Find where the given text appears and provide that cell's center as (X, Y) coordinate. 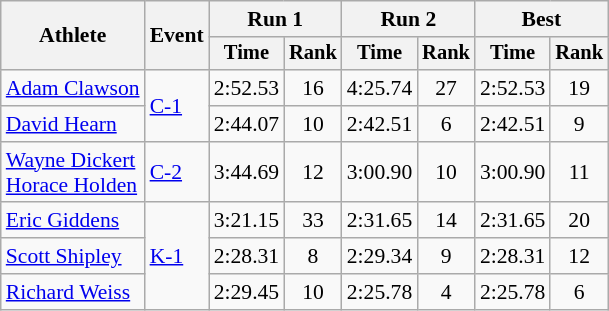
2:44.07 (246, 124)
C-1 (177, 106)
Richard Weiss (73, 292)
David Hearn (73, 124)
33 (313, 221)
Eric Giddens (73, 221)
Best (542, 19)
Athlete (73, 36)
19 (579, 88)
16 (313, 88)
Wayne DickertHorace Holden (73, 172)
3:44.69 (246, 172)
K-1 (177, 256)
Event (177, 36)
20 (579, 221)
4 (446, 292)
11 (579, 172)
Run 1 (276, 19)
2:29.34 (380, 256)
Run 2 (408, 19)
Adam Clawson (73, 88)
2:29.45 (246, 292)
3:21.15 (246, 221)
Scott Shipley (73, 256)
C-2 (177, 172)
4:25.74 (380, 88)
14 (446, 221)
8 (313, 256)
27 (446, 88)
